Return the [x, y] coordinate for the center point of the cell that contains the specified text.  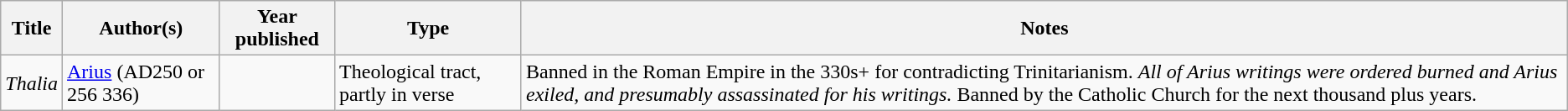
Title [32, 29]
Thalia [32, 82]
Author(s) [142, 29]
Notes [1044, 29]
Type [429, 29]
Theological tract, partly in verse [429, 82]
Arius (AD250 or 256 336) [142, 82]
Year published [276, 29]
